For the text-containing cell, return its midpoint in (X, Y) coordinate format. 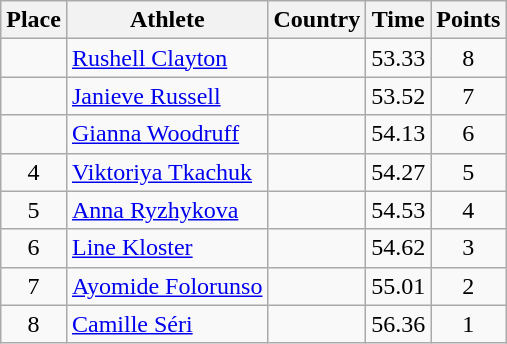
Gianna Woodruff (167, 134)
53.52 (398, 96)
Janieve Russell (167, 96)
Place (34, 20)
Athlete (167, 20)
Line Kloster (167, 248)
Rushell Clayton (167, 58)
1 (468, 324)
56.36 (398, 324)
Camille Séri (167, 324)
Anna Ryzhykova (167, 210)
Ayomide Folorunso (167, 286)
55.01 (398, 286)
2 (468, 286)
Points (468, 20)
Viktoriya Tkachuk (167, 172)
Time (398, 20)
54.62 (398, 248)
54.27 (398, 172)
54.53 (398, 210)
53.33 (398, 58)
3 (468, 248)
54.13 (398, 134)
Country (317, 20)
